Identify which cell holds the provided text, then report its (x, y) central coordinate. 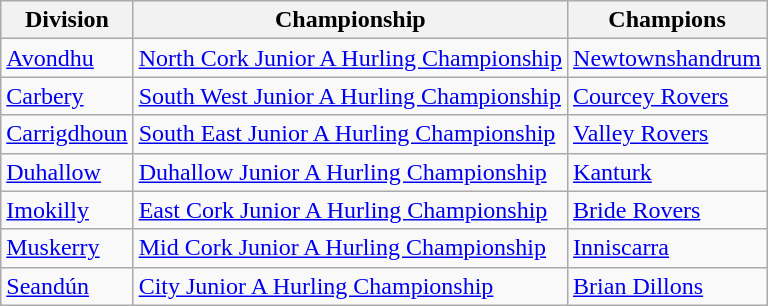
Muskerry (67, 248)
South West Junior A Hurling Championship (350, 96)
Seandún (67, 286)
Division (67, 20)
Brian Dillons (668, 286)
City Junior A Hurling Championship (350, 286)
Mid Cork Junior A Hurling Championship (350, 248)
South East Junior A Hurling Championship (350, 134)
Kanturk (668, 172)
Carbery (67, 96)
Bride Rovers (668, 210)
Duhallow (67, 172)
Newtownshandrum (668, 58)
Imokilly (67, 210)
Avondhu (67, 58)
Carrigdhoun (67, 134)
Inniscarra (668, 248)
Courcey Rovers (668, 96)
Championship (350, 20)
Duhallow Junior A Hurling Championship (350, 172)
North Cork Junior A Hurling Championship (350, 58)
Valley Rovers (668, 134)
Champions (668, 20)
East Cork Junior A Hurling Championship (350, 210)
